Provide the (x, y) coordinate of the cell's center where the given text is located.  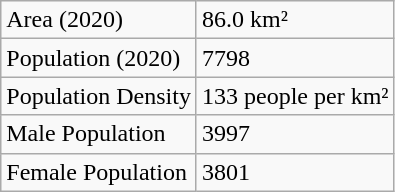
Male Population (99, 134)
Population (2020) (99, 58)
86.0 km² (295, 20)
3997 (295, 134)
Area (2020) (99, 20)
3801 (295, 172)
133 people per km² (295, 96)
Population Density (99, 96)
7798 (295, 58)
Female Population (99, 172)
